Determine the [X, Y] coordinate at the center of the cell enclosing the given text.  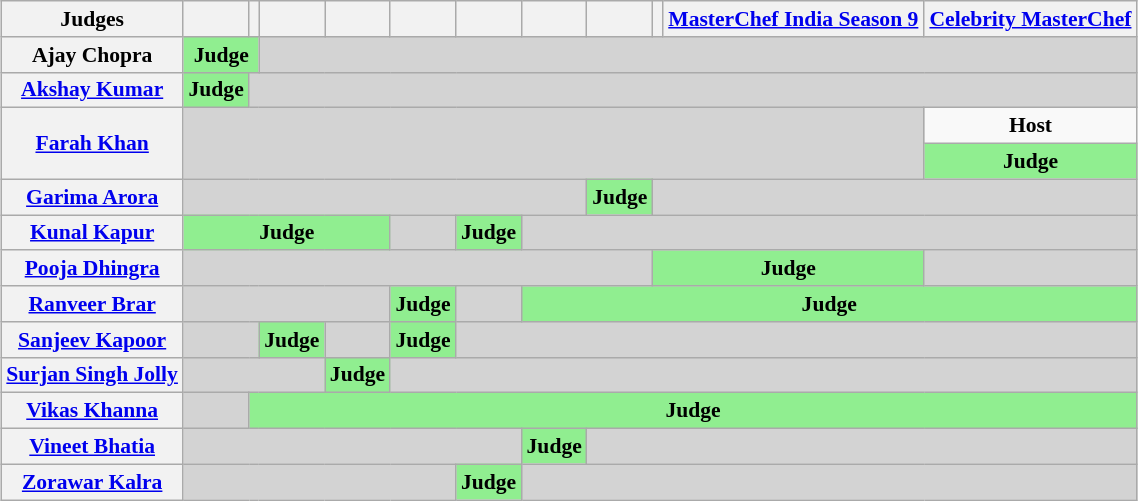
Sanjeev Kapoor [92, 340]
Host [1030, 126]
Judges [92, 19]
Farah Khan [92, 144]
Zorawar Kalra [92, 482]
Vineet Bhatia [92, 447]
Surjan Singh Jolly [92, 375]
Pooja Dhingra [92, 269]
Vikas Khanna [92, 411]
Akshay Kumar [92, 90]
Ranveer Brar [92, 304]
Kunal Kapur [92, 233]
Ajay Chopra [92, 55]
MasterChef India Season 9 [794, 19]
Celebrity MasterChef [1030, 19]
Garima Arora [92, 197]
